Return the [X, Y] coordinate for the center point of the cell that contains the specified text.  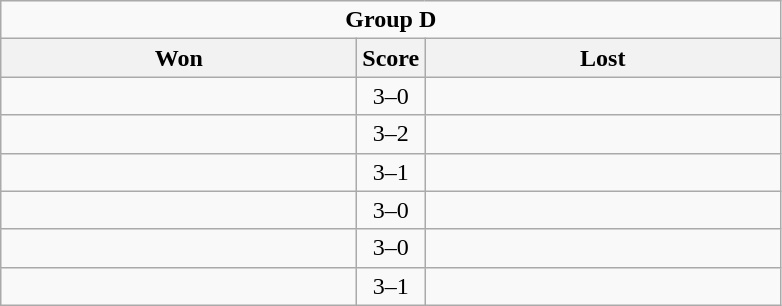
3–2 [391, 134]
Score [391, 58]
Group D [391, 20]
Lost [603, 58]
Won [179, 58]
